Locate the cell with the specified text and output its (X, Y) center coordinate. 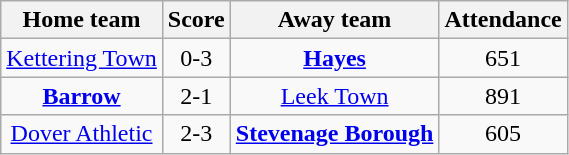
0-3 (196, 58)
651 (503, 58)
Attendance (503, 20)
891 (503, 96)
2-1 (196, 96)
Kettering Town (82, 58)
Away team (334, 20)
605 (503, 134)
Leek Town (334, 96)
Home team (82, 20)
Score (196, 20)
Barrow (82, 96)
Stevenage Borough (334, 134)
2-3 (196, 134)
Hayes (334, 58)
Dover Athletic (82, 134)
